Capture the cell that displays the provided text and extract its (X, Y) central coordinate. 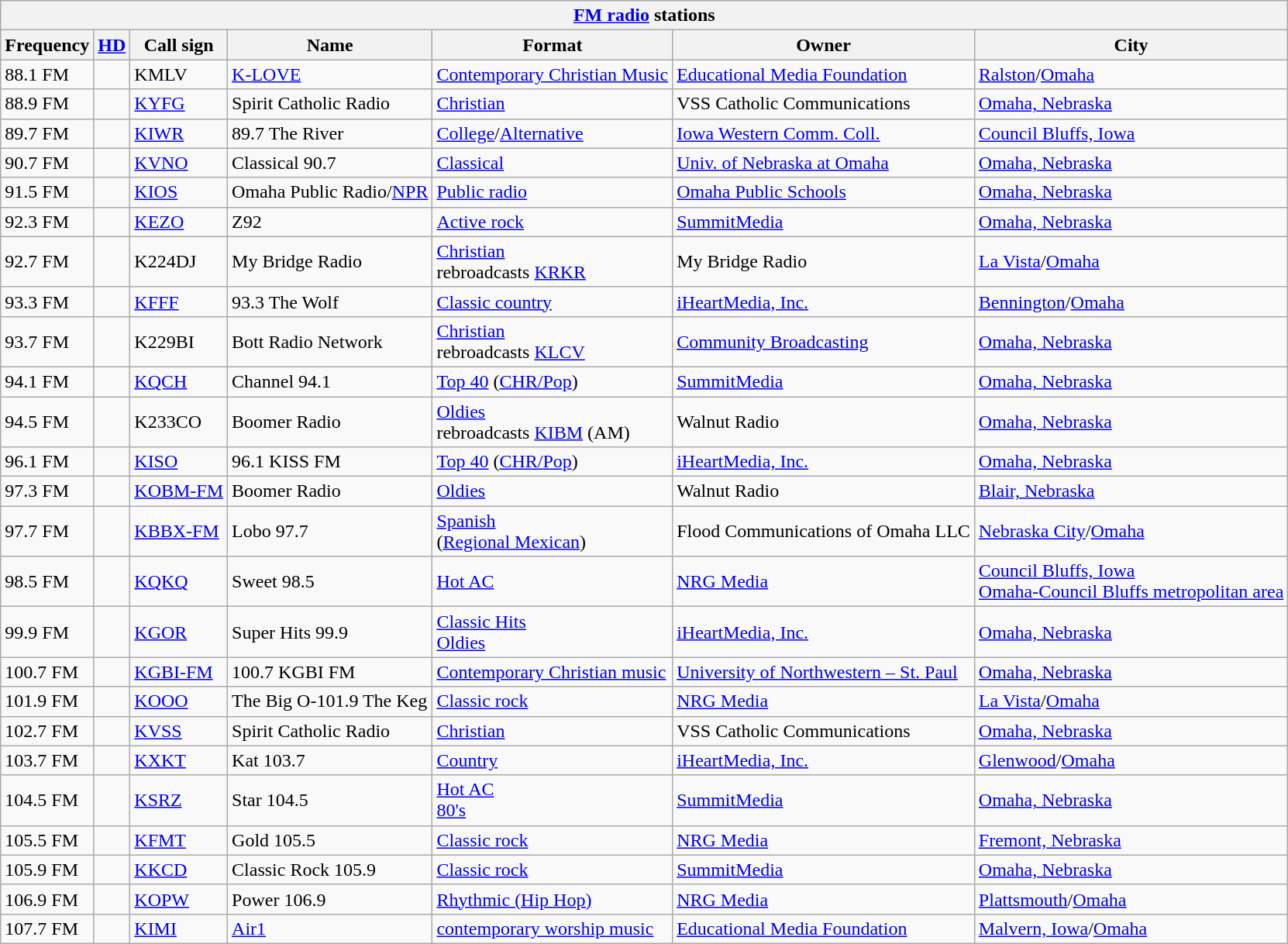
88.9 FM (47, 104)
Kat 103.7 (330, 760)
100.7 KGBI FM (330, 672)
88.1 FM (47, 74)
101.9 FM (47, 701)
KIWR (179, 133)
KQKQ (179, 581)
Hot AC (553, 581)
KMLV (179, 74)
92.3 FM (47, 222)
Rhythmic (Hip Hop) (553, 899)
89.7 The River (330, 133)
KSRZ (179, 800)
99.9 FM (47, 632)
Bott Radio Network (330, 341)
Oldies (553, 491)
Spanish(Regional Mexican) (553, 532)
93.3 The Wolf (330, 301)
94.1 FM (47, 381)
Super Hits 99.9 (330, 632)
City (1131, 45)
KGOR (179, 632)
Oldiesrebroadcasts KIBM (AM) (553, 422)
KQCH (179, 381)
104.5 FM (47, 800)
KGBI-FM (179, 672)
KFFF (179, 301)
96.1 KISS FM (330, 462)
Nebraska City/Omaha (1131, 532)
105.5 FM (47, 840)
Air1 (330, 928)
College/Alternative (553, 133)
Flood Communications of Omaha LLC (824, 532)
KVNO (179, 163)
Council Bluffs, Iowa (1131, 133)
Sweet 98.5 (330, 581)
Contemporary Christian Music (553, 74)
Power 106.9 (330, 899)
102.7 FM (47, 731)
93.3 FM (47, 301)
Lobo 97.7 (330, 532)
K229BI (179, 341)
HD (112, 45)
Public radio (553, 192)
Channel 94.1 (330, 381)
106.9 FM (47, 899)
KOBM-FM (179, 491)
Blair, Nebraska (1131, 491)
Gold 105.5 (330, 840)
Omaha Public Schools (824, 192)
FM radio stations (645, 16)
KVSS (179, 731)
107.7 FM (47, 928)
Star 104.5 (330, 800)
University of Northwestern – St. Paul (824, 672)
K224DJ (179, 262)
Community Broadcasting (824, 341)
Classical (553, 163)
Contemporary Christian music (553, 672)
93.7 FM (47, 341)
Fremont, Nebraska (1131, 840)
KYFG (179, 104)
KISO (179, 462)
Call sign (179, 45)
103.7 FM (47, 760)
Name (330, 45)
contemporary worship music (553, 928)
96.1 FM (47, 462)
Classic HitsOldies (553, 632)
Frequency (47, 45)
Classical 90.7 (330, 163)
KKCD (179, 870)
KOPW (179, 899)
89.7 FM (47, 133)
Council Bluffs, IowaOmaha-Council Bluffs metropolitan area (1131, 581)
94.5 FM (47, 422)
KBBX-FM (179, 532)
Z92 (330, 222)
Glenwood/Omaha (1131, 760)
97.3 FM (47, 491)
KIOS (179, 192)
Malvern, Iowa/Omaha (1131, 928)
92.7 FM (47, 262)
Classic country (553, 301)
Univ. of Nebraska at Omaha (824, 163)
KEZO (179, 222)
KFMT (179, 840)
Omaha Public Radio/NPR (330, 192)
The Big O-101.9 The Keg (330, 701)
Classic Rock 105.9 (330, 870)
Hot AC80's (553, 800)
98.5 FM (47, 581)
Active rock (553, 222)
Owner (824, 45)
97.7 FM (47, 532)
KIMI (179, 928)
KXKT (179, 760)
105.9 FM (47, 870)
Bennington/Omaha (1131, 301)
KOOO (179, 701)
Format (553, 45)
100.7 FM (47, 672)
91.5 FM (47, 192)
Country (553, 760)
Plattsmouth/Omaha (1131, 899)
90.7 FM (47, 163)
Ralston/Omaha (1131, 74)
Christianrebroadcasts KRKR (553, 262)
Iowa Western Comm. Coll. (824, 133)
K-LOVE (330, 74)
K233CO (179, 422)
Christianrebroadcasts KLCV (553, 341)
